Extract the [x, y] coordinate from the center of the cell holding the provided text.  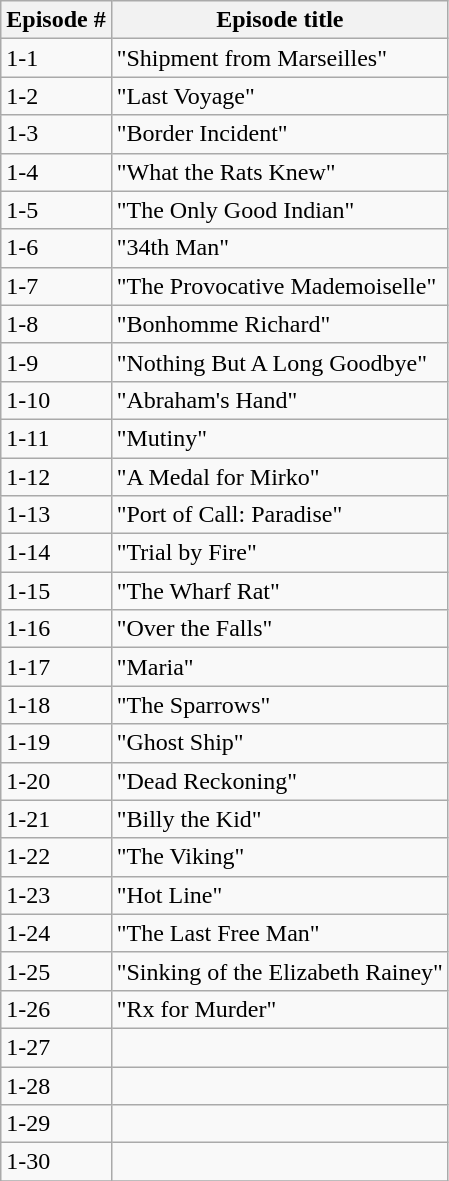
1-23 [56, 895]
"The Only Good Indian" [280, 210]
"Border Incident" [280, 134]
"Shipment from Marseilles" [280, 58]
"Abraham's Hand" [280, 400]
"What the Rats Knew" [280, 172]
1-3 [56, 134]
"Trial by Fire" [280, 553]
1-20 [56, 781]
1-30 [56, 1162]
1-12 [56, 477]
"34th Man" [280, 248]
1-22 [56, 857]
"Last Voyage" [280, 96]
"The Provocative Mademoiselle" [280, 286]
"A Medal for Mirko" [280, 477]
1-15 [56, 591]
1-18 [56, 705]
1-2 [56, 96]
"Hot Line" [280, 895]
1-8 [56, 324]
1-24 [56, 933]
1-6 [56, 248]
1-5 [56, 210]
"Billy the Kid" [280, 819]
1-21 [56, 819]
1-14 [56, 553]
"Dead Reckoning" [280, 781]
1-26 [56, 1009]
"Over the Falls" [280, 629]
"The Last Free Man" [280, 933]
"Rx for Murder" [280, 1009]
1-9 [56, 362]
1-25 [56, 971]
"Nothing But A Long Goodbye" [280, 362]
"Port of Call: Paradise" [280, 515]
1-4 [56, 172]
"Maria" [280, 667]
"Mutiny" [280, 438]
1-13 [56, 515]
"The Wharf Rat" [280, 591]
1-27 [56, 1047]
1-10 [56, 400]
Episode # [56, 20]
"The Sparrows" [280, 705]
1-7 [56, 286]
1-19 [56, 743]
1-11 [56, 438]
1-16 [56, 629]
"Sinking of the Elizabeth Rainey" [280, 971]
1-17 [56, 667]
"The Viking" [280, 857]
"Ghost Ship" [280, 743]
1-29 [56, 1124]
1-1 [56, 58]
Episode title [280, 20]
1-28 [56, 1085]
"Bonhomme Richard" [280, 324]
